From the cell containing the given text, extract its center point as (x, y) coordinate. 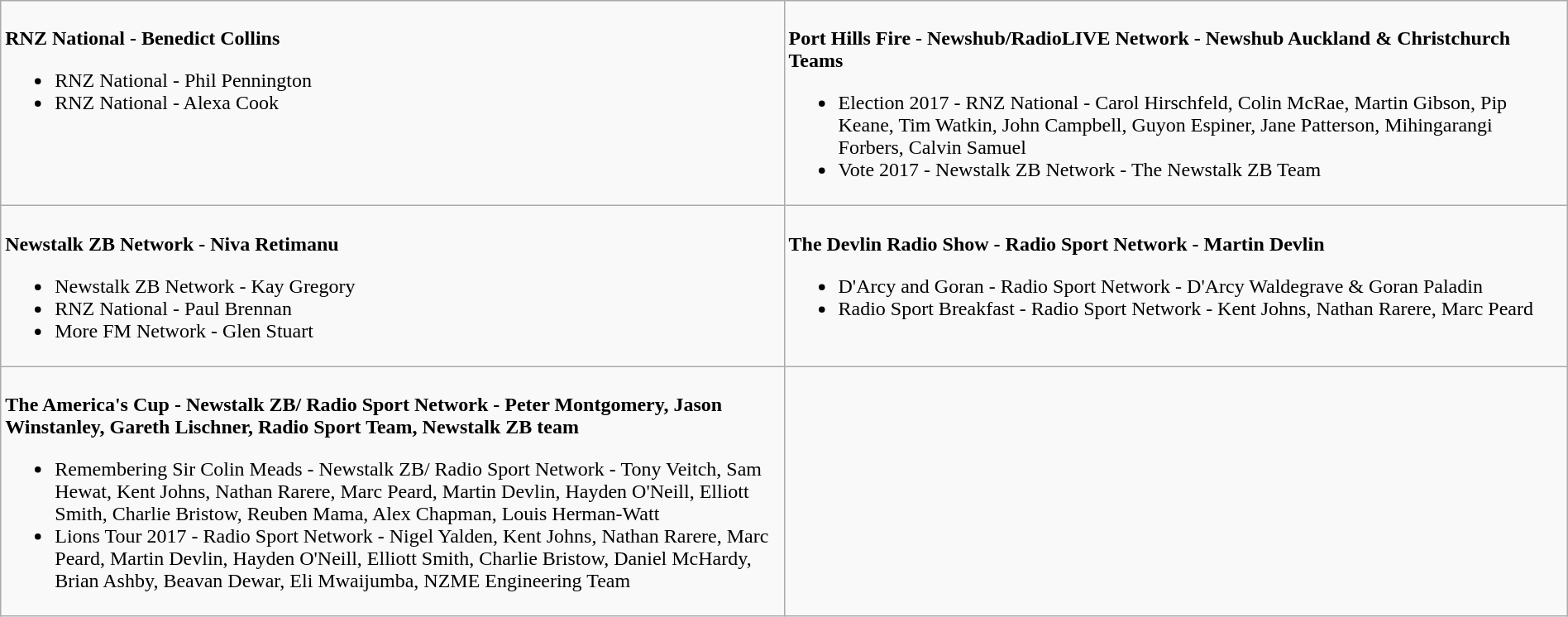
RNZ National - Benedict CollinsRNZ National - Phil PenningtonRNZ National - Alexa Cook (392, 103)
Newstalk ZB Network - Niva RetimanuNewstalk ZB Network - Kay GregoryRNZ National - Paul BrennanMore FM Network - Glen Stuart (392, 286)
